For the text-containing cell, return its midpoint in (X, Y) coordinate format. 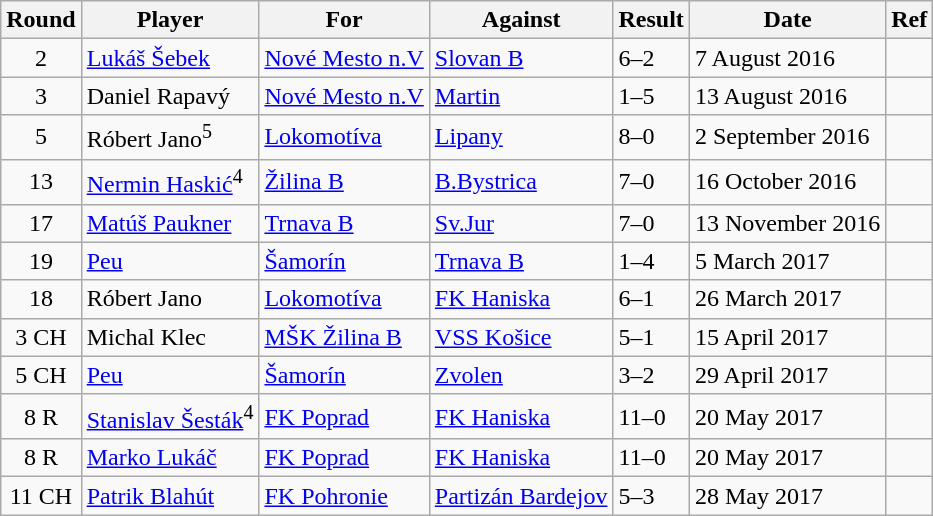
5–3 (651, 496)
13 November 2016 (787, 223)
3 (41, 96)
FK Pohronie (344, 496)
5 March 2017 (787, 261)
7 August 2016 (787, 58)
19 (41, 261)
Partizán Bardejov (521, 496)
1–4 (651, 261)
Lipany (521, 138)
Žilina B (344, 182)
Ref (910, 20)
B.Bystrica (521, 182)
5 (41, 138)
2 September 2016 (787, 138)
18 (41, 299)
5–1 (651, 337)
Marko Lukáč (170, 458)
Matúš Paukner (170, 223)
Róbert Jano5 (170, 138)
Result (651, 20)
2 (41, 58)
17 (41, 223)
Martin (521, 96)
5 CH (41, 375)
26 March 2017 (787, 299)
28 May 2017 (787, 496)
VSS Košice (521, 337)
3–2 (651, 375)
6–2 (651, 58)
8–0 (651, 138)
Stanislav Šesták4 (170, 416)
1–5 (651, 96)
For (344, 20)
Date (787, 20)
Zvolen (521, 375)
Nermin Haskić4 (170, 182)
MŠK Žilina B (344, 337)
Sv.Jur (521, 223)
Michal Klec (170, 337)
6–1 (651, 299)
Lukáš Šebek (170, 58)
Player (170, 20)
15 April 2017 (787, 337)
3 CH (41, 337)
Slovan B (521, 58)
Patrik Blahút (170, 496)
13 August 2016 (787, 96)
16 October 2016 (787, 182)
Róbert Jano (170, 299)
13 (41, 182)
29 April 2017 (787, 375)
Daniel Rapavý (170, 96)
Against (521, 20)
Round (41, 20)
11 CH (41, 496)
